Search for the cell housing the specified text and yield its (X, Y) center coordinate. 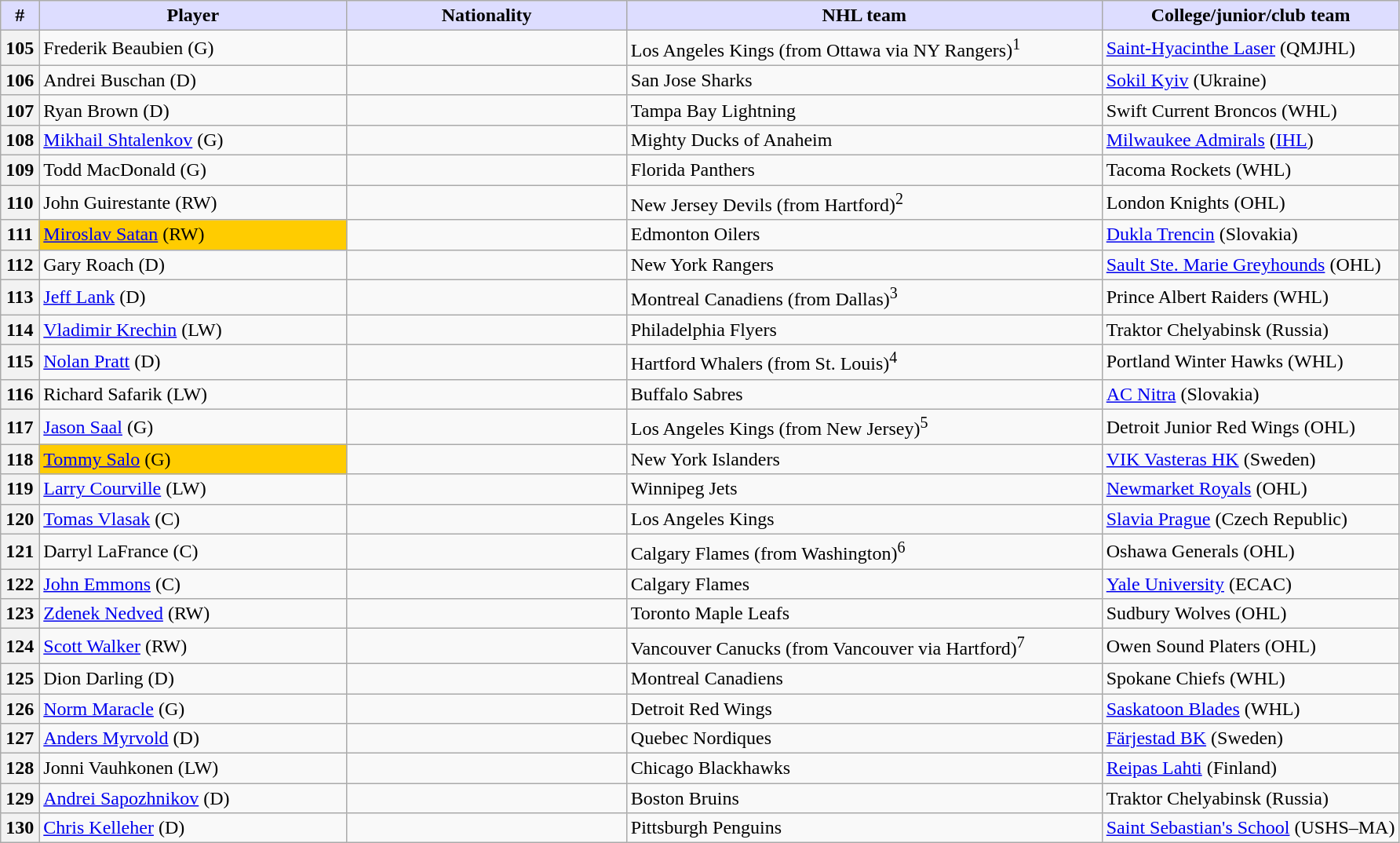
130 (20, 828)
114 (20, 330)
Andrei Sapozhnikov (D) (193, 798)
Newmarket Royals (OHL) (1251, 489)
Saint Sebastian's School (USHS–MA) (1251, 828)
Boston Bruins (864, 798)
Montreal Canadiens (from Dallas)3 (864, 297)
108 (20, 140)
122 (20, 584)
Tomas Vlasak (C) (193, 519)
John Emmons (C) (193, 584)
Hartford Whalers (from St. Louis)4 (864, 363)
106 (20, 80)
Sokil Kyiv (Ukraine) (1251, 80)
110 (20, 203)
Jonni Vauhkonen (LW) (193, 768)
Chris Kelleher (D) (193, 828)
Tacoma Rockets (WHL) (1251, 170)
# (20, 16)
New Jersey Devils (from Hartford)2 (864, 203)
Quebec Nordiques (864, 739)
Owen Sound Platers (OHL) (1251, 647)
Mighty Ducks of Anaheim (864, 140)
VIK Vasteras HK (Sweden) (1251, 459)
Scott Walker (RW) (193, 647)
Anders Myrvold (D) (193, 739)
Player (193, 16)
Detroit Junior Red Wings (OHL) (1251, 427)
Vladimir Krechin (LW) (193, 330)
127 (20, 739)
125 (20, 679)
Nolan Pratt (D) (193, 363)
121 (20, 551)
Swift Current Broncos (WHL) (1251, 110)
Chicago Blackhawks (864, 768)
NHL team (864, 16)
105 (20, 49)
Jeff Lank (D) (193, 297)
Zdenek Nedved (RW) (193, 614)
Calgary Flames (from Washington)6 (864, 551)
Färjestad BK (Sweden) (1251, 739)
Prince Albert Raiders (WHL) (1251, 297)
Saskatoon Blades (WHL) (1251, 709)
124 (20, 647)
San Jose Sharks (864, 80)
Calgary Flames (864, 584)
Los Angeles Kings (from Ottawa via NY Rangers)1 (864, 49)
Spokane Chiefs (WHL) (1251, 679)
119 (20, 489)
118 (20, 459)
Reipas Lahti (Finland) (1251, 768)
Norm Maracle (G) (193, 709)
Nationality (487, 16)
Edmonton Oilers (864, 235)
Jason Saal (G) (193, 427)
Detroit Red Wings (864, 709)
Los Angeles Kings (from New Jersey)5 (864, 427)
College/junior/club team (1251, 16)
Richard Safarik (LW) (193, 394)
Miroslav Satan (RW) (193, 235)
Tommy Salo (G) (193, 459)
AC Nitra (Slovakia) (1251, 394)
New York Rangers (864, 265)
Milwaukee Admirals (IHL) (1251, 140)
Todd MacDonald (G) (193, 170)
Oshawa Generals (OHL) (1251, 551)
New York Islanders (864, 459)
Vancouver Canucks (from Vancouver via Hartford)7 (864, 647)
129 (20, 798)
John Guirestante (RW) (193, 203)
Ryan Brown (D) (193, 110)
123 (20, 614)
116 (20, 394)
Yale University (ECAC) (1251, 584)
115 (20, 363)
Pittsburgh Penguins (864, 828)
Slavia Prague (Czech Republic) (1251, 519)
Dion Darling (D) (193, 679)
Darryl LaFrance (C) (193, 551)
107 (20, 110)
Sudbury Wolves (OHL) (1251, 614)
Portland Winter Hawks (WHL) (1251, 363)
126 (20, 709)
Florida Panthers (864, 170)
Montreal Canadiens (864, 679)
Frederik Beaubien (G) (193, 49)
128 (20, 768)
109 (20, 170)
112 (20, 265)
Winnipeg Jets (864, 489)
Toronto Maple Leafs (864, 614)
111 (20, 235)
Tampa Bay Lightning (864, 110)
Larry Courville (LW) (193, 489)
Andrei Buschan (D) (193, 80)
London Knights (OHL) (1251, 203)
117 (20, 427)
Los Angeles Kings (864, 519)
120 (20, 519)
Philadelphia Flyers (864, 330)
Sault Ste. Marie Greyhounds (OHL) (1251, 265)
Saint-Hyacinthe Laser (QMJHL) (1251, 49)
Gary Roach (D) (193, 265)
113 (20, 297)
Mikhail Shtalenkov (G) (193, 140)
Buffalo Sabres (864, 394)
Dukla Trencin (Slovakia) (1251, 235)
